Output the [x, y] coordinate of the center of the cell containing the given text.  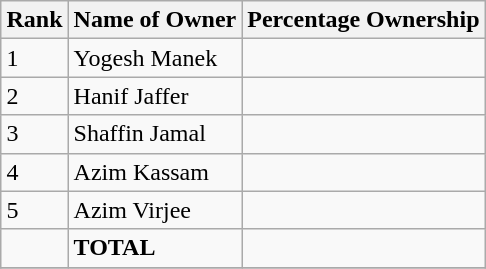
Percentage Ownership [364, 20]
Azim Kassam [155, 172]
3 [34, 134]
TOTAL [155, 248]
4 [34, 172]
Shaffin Jamal [155, 134]
Hanif Jaffer [155, 96]
Name of Owner [155, 20]
5 [34, 210]
Rank [34, 20]
2 [34, 96]
Yogesh Manek [155, 58]
Azim Virjee [155, 210]
1 [34, 58]
